Return (x, y) of the center of cell containing provided text 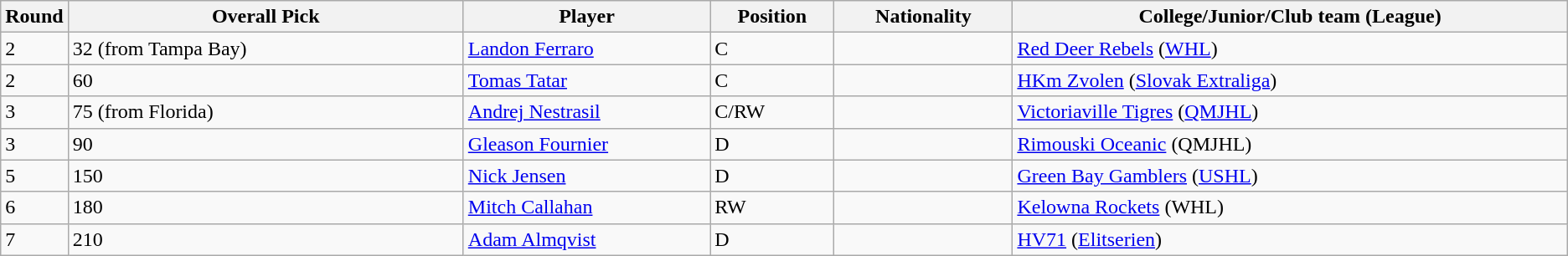
Player (586, 17)
180 (266, 207)
C/RW (772, 112)
210 (266, 239)
Kelowna Rockets (WHL) (1290, 207)
6 (34, 207)
Andrej Nestrasil (586, 112)
Nationality (923, 17)
Green Bay Gamblers (USHL) (1290, 176)
150 (266, 176)
Red Deer Rebels (WHL) (1290, 49)
Mitch Callahan (586, 207)
Overall Pick (266, 17)
Nick Jensen (586, 176)
Round (34, 17)
HKm Zvolen (Slovak Extraliga) (1290, 80)
Victoriaville Tigres (QMJHL) (1290, 112)
90 (266, 144)
RW (772, 207)
75 (from Florida) (266, 112)
Gleason Fournier (586, 144)
Rimouski Oceanic (QMJHL) (1290, 144)
60 (266, 80)
Position (772, 17)
College/Junior/Club team (League) (1290, 17)
7 (34, 239)
5 (34, 176)
Tomas Tatar (586, 80)
HV71 (Elitserien) (1290, 239)
Adam Almqvist (586, 239)
Landon Ferraro (586, 49)
32 (from Tampa Bay) (266, 49)
